Return the [x, y] coordinate for the center point of the cell that contains the specified text.  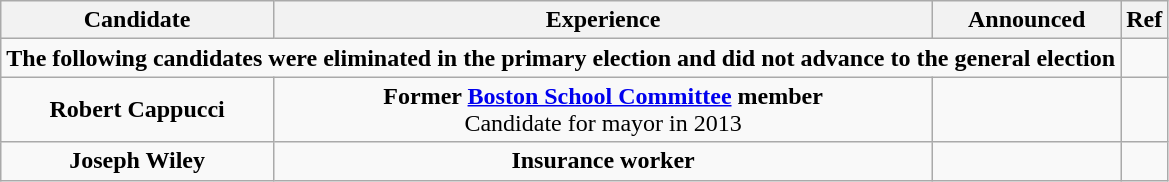
The following candidates were eliminated in the primary election and did not advance to the general election [561, 58]
Experience [602, 20]
Former Boston School Committee memberCandidate for mayor in 2013 [602, 110]
Ref [1144, 20]
Insurance worker [602, 161]
Candidate [138, 20]
Joseph Wiley [138, 161]
Robert Cappucci [138, 110]
Announced [1027, 20]
